Output the (X, Y) coordinate of the center of the cell containing the given text.  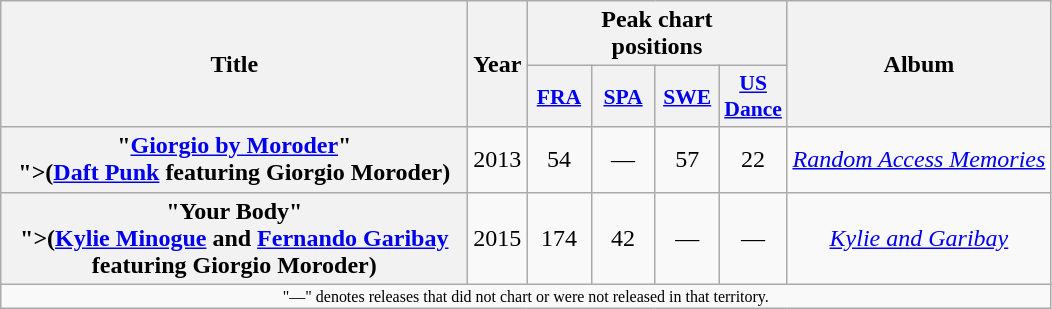
42 (623, 238)
Kylie and Garibay (919, 238)
USDance (753, 96)
"—" denotes releases that did not chart or were not released in that territory. (526, 296)
Album (919, 64)
Random Access Memories (919, 160)
Year (498, 64)
"Your Body"">(Kylie Minogue and Fernando Garibayfeaturing Giorgio Moroder) (234, 238)
"Giorgio by Moroder"">(Daft Punk featuring Giorgio Moroder) (234, 160)
SWE (687, 96)
174 (559, 238)
Title (234, 64)
FRA (559, 96)
22 (753, 160)
Peak chartpositions (657, 34)
SPA (623, 96)
54 (559, 160)
57 (687, 160)
2015 (498, 238)
2013 (498, 160)
